Determine the [X, Y] coordinate at the center of the cell enclosing the given text.  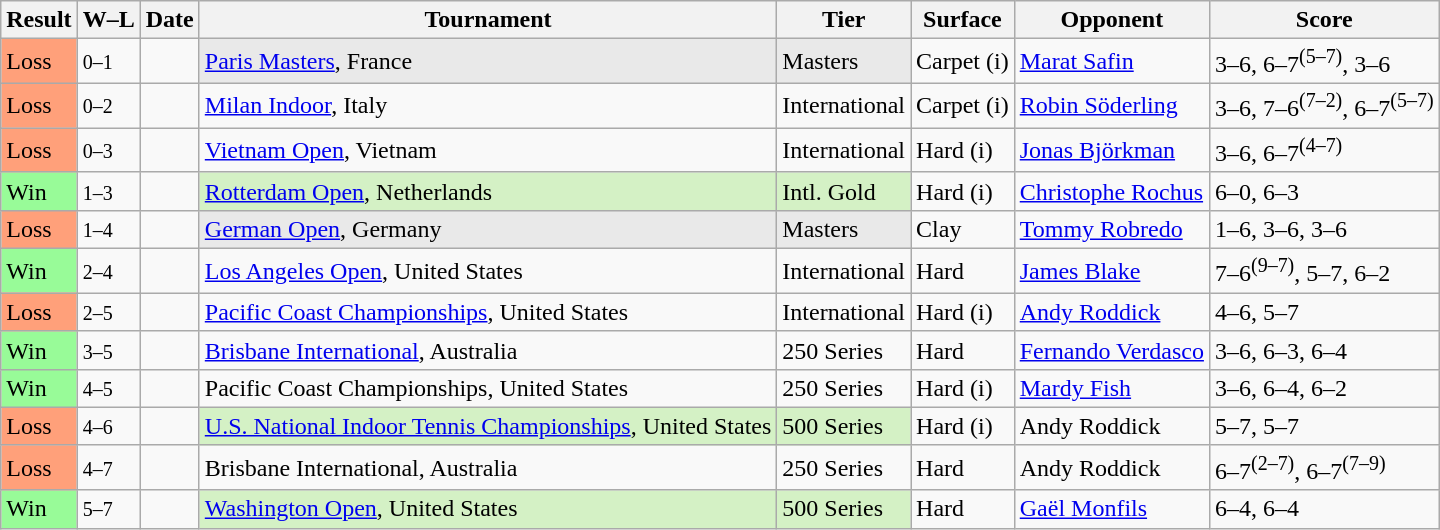
3–6, 6–3, 6–4 [1324, 350]
3–6, 6–7(5–7), 3–6 [1324, 62]
4–5 [108, 388]
James Blake [1112, 272]
Rotterdam Open, Netherlands [488, 191]
Los Angeles Open, United States [488, 272]
Paris Masters, France [488, 62]
Tournament [488, 20]
2–4 [108, 272]
4–7 [108, 468]
Tommy Robredo [1112, 230]
5–7, 5–7 [1324, 426]
German Open, Germany [488, 230]
7–6(9–7), 5–7, 6–2 [1324, 272]
6–4, 6–4 [1324, 509]
Result [39, 20]
Milan Indoor, Italy [488, 106]
3–5 [108, 350]
0–2 [108, 106]
Fernando Verdasco [1112, 350]
4–6 [108, 426]
3–6, 6–4, 6–2 [1324, 388]
Gaël Monfils [1112, 509]
Opponent [1112, 20]
Mardy Fish [1112, 388]
W–L [108, 20]
U.S. National Indoor Tennis Championships, United States [488, 426]
Christophe Rochus [1112, 191]
1–6, 3–6, 3–6 [1324, 230]
Surface [963, 20]
4–6, 5–7 [1324, 312]
3–6, 7–6(7–2), 6–7(5–7) [1324, 106]
1–4 [108, 230]
2–5 [108, 312]
1–3 [108, 191]
Washington Open, United States [488, 509]
Vietnam Open, Vietnam [488, 150]
3–6, 6–7(4–7) [1324, 150]
6–7(2–7), 6–7(7–9) [1324, 468]
Marat Safin [1112, 62]
6–0, 6–3 [1324, 191]
Jonas Björkman [1112, 150]
Clay [963, 230]
Score [1324, 20]
5–7 [108, 509]
0–1 [108, 62]
Robin Söderling [1112, 106]
Intl. Gold [844, 191]
Date [170, 20]
Tier [844, 20]
0–3 [108, 150]
